Locate the cell with the specified text and output its (X, Y) center coordinate. 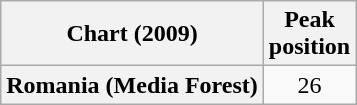
Peakposition (309, 34)
26 (309, 85)
Romania (Media Forest) (132, 85)
Chart (2009) (132, 34)
